Identify which cell holds the provided text, then report its (X, Y) central coordinate. 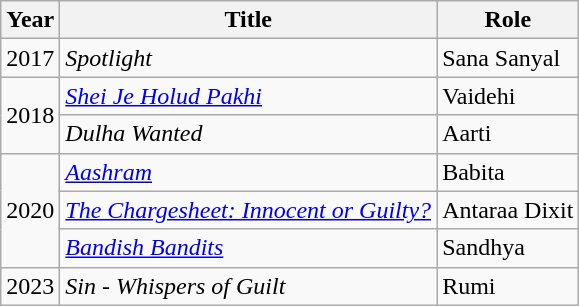
Shei Je Holud Pakhi (248, 96)
2017 (30, 58)
Role (508, 20)
Spotlight (248, 58)
Title (248, 20)
2023 (30, 286)
The Chargesheet: Innocent or Guilty? (248, 210)
Rumi (508, 286)
Sin - Whispers of Guilt (248, 286)
2020 (30, 210)
Dulha Wanted (248, 134)
Sana Sanyal (508, 58)
Sandhya (508, 248)
2018 (30, 115)
Babita (508, 172)
Vaidehi (508, 96)
Aashram (248, 172)
Bandish Bandits (248, 248)
Antaraa Dixit (508, 210)
Aarti (508, 134)
Year (30, 20)
